Detect which cell encompasses the target text, then output its [X, Y] center coordinate. 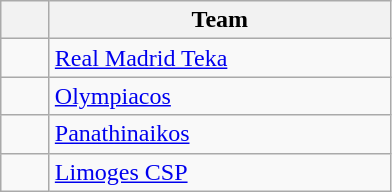
Olympiacos [220, 96]
Panathinaikos [220, 134]
Real Madrid Teka [220, 58]
Team [220, 20]
Limoges CSP [220, 172]
